Provide the (X, Y) coordinate of the cell's center where the given text is located.  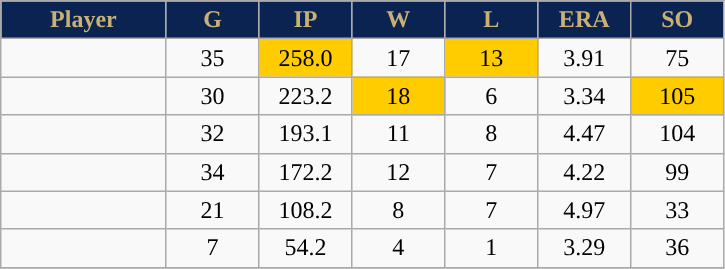
G (212, 20)
SO (678, 20)
21 (212, 210)
36 (678, 248)
4.97 (584, 210)
4 (398, 248)
105 (678, 96)
3.91 (584, 58)
30 (212, 96)
223.2 (306, 96)
12 (398, 172)
33 (678, 210)
34 (212, 172)
ERA (584, 20)
35 (212, 58)
6 (492, 96)
L (492, 20)
3.29 (584, 248)
W (398, 20)
32 (212, 134)
3.34 (584, 96)
1 (492, 248)
258.0 (306, 58)
17 (398, 58)
4.22 (584, 172)
99 (678, 172)
104 (678, 134)
13 (492, 58)
11 (398, 134)
Player (84, 20)
75 (678, 58)
IP (306, 20)
4.47 (584, 134)
193.1 (306, 134)
172.2 (306, 172)
108.2 (306, 210)
54.2 (306, 248)
18 (398, 96)
